Output the (x, y) coordinate of the center of the cell containing the given text.  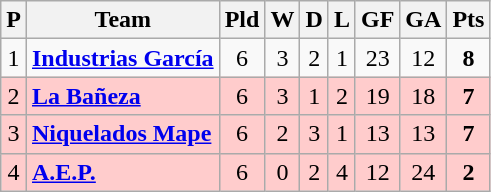
D (314, 20)
19 (377, 96)
Team (122, 20)
Industrias García (122, 58)
24 (424, 172)
0 (282, 172)
P (14, 20)
L (342, 20)
La Bañeza (122, 96)
A.E.P. (122, 172)
GF (377, 20)
8 (468, 58)
Pld (242, 20)
GA (424, 20)
W (282, 20)
23 (377, 58)
18 (424, 96)
Pts (468, 20)
Niquelados Mape (122, 134)
